For the text-containing cell, return its midpoint in [x, y] coordinate format. 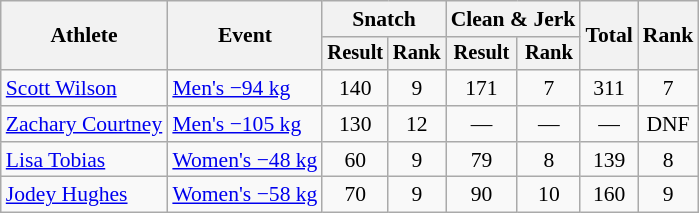
60 [355, 160]
Scott Wilson [84, 88]
70 [355, 195]
140 [355, 88]
130 [355, 124]
Men's −105 kg [244, 124]
DNF [668, 124]
Jodey Hughes [84, 195]
12 [417, 124]
139 [608, 160]
Lisa Tobias [84, 160]
Snatch [384, 19]
160 [608, 195]
10 [548, 195]
Clean & Jerk [514, 19]
311 [608, 88]
Total [608, 36]
90 [482, 195]
Zachary Courtney [84, 124]
Men's −94 kg [244, 88]
Women's −58 kg [244, 195]
Athlete [84, 36]
Women's −48 kg [244, 160]
171 [482, 88]
79 [482, 160]
Event [244, 36]
